Detect which cell encompasses the target text, then output its [X, Y] center coordinate. 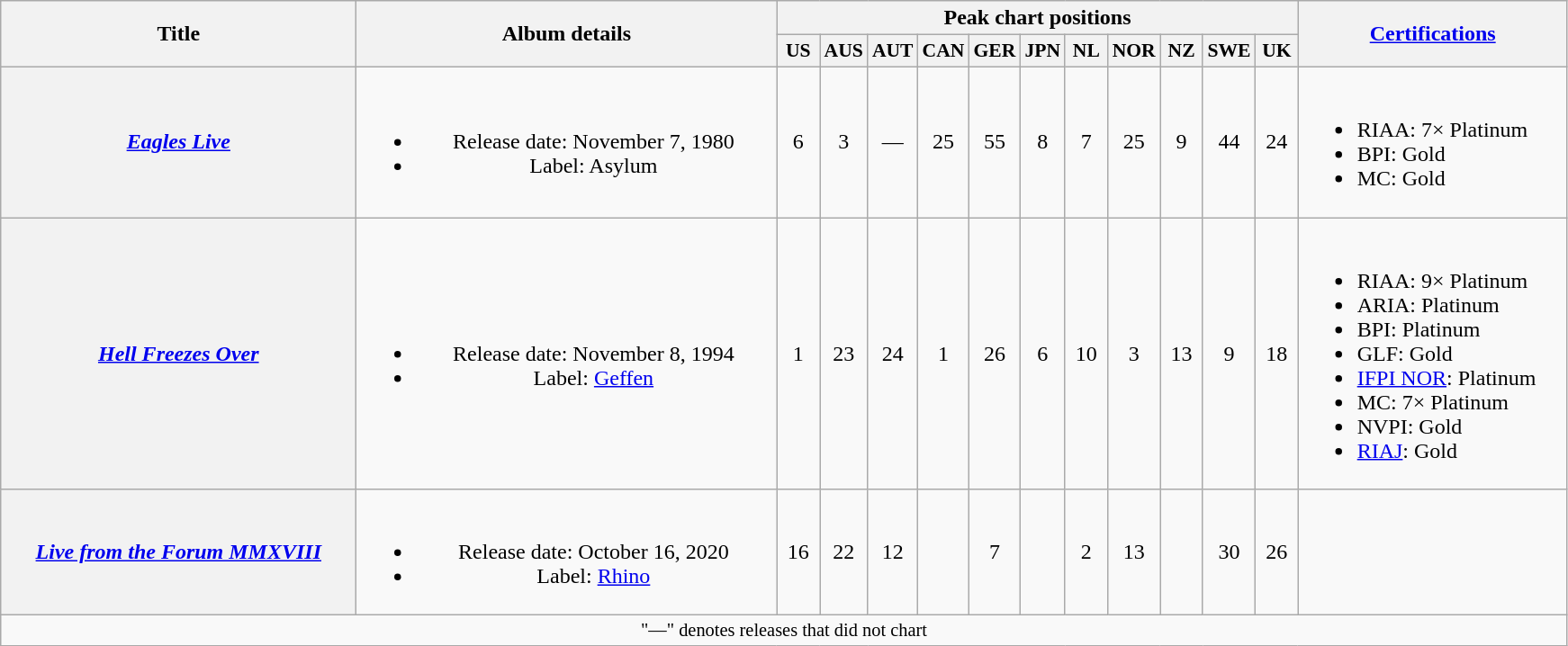
Title [178, 34]
— [893, 142]
RIAA: 9× PlatinumARIA: PlatinumBPI: PlatinumGLF: GoldIFPI NOR: PlatinumMC: 7× PlatinumNVPI: GoldRIAJ: Gold [1433, 354]
Release date: October 16, 2020Label: Rhino [567, 552]
10 [1086, 354]
Eagles Live [178, 142]
"—" denotes releases that did not chart [784, 631]
JPN [1042, 51]
55 [994, 142]
AUS [843, 51]
Certifications [1433, 34]
8 [1042, 142]
18 [1277, 354]
Live from the Forum MMXVIII [178, 552]
NL [1086, 51]
NOR [1134, 51]
Album details [567, 34]
44 [1229, 142]
Release date: November 7, 1980Label: Asylum [567, 142]
12 [893, 552]
23 [843, 354]
SWE [1229, 51]
RIAA: 7× PlatinumBPI: GoldMC: Gold [1433, 142]
16 [798, 552]
2 [1086, 552]
22 [843, 552]
Release date: November 8, 1994Label: Geffen [567, 354]
NZ [1182, 51]
GER [994, 51]
CAN [943, 51]
Peak chart positions [1037, 18]
30 [1229, 552]
Hell Freezes Over [178, 354]
AUT [893, 51]
US [798, 51]
UK [1277, 51]
